Pinpoint the cell where the given text exists, returning its (X, Y) midpoint coordinate. 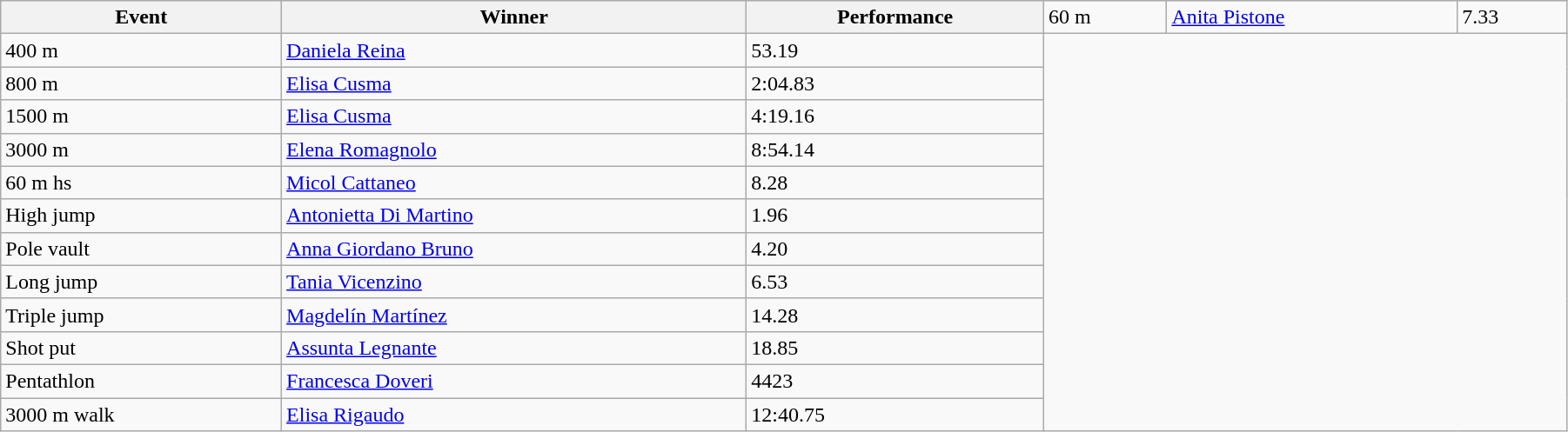
Pentathlon (141, 381)
Daniela Reina (514, 50)
2:04.83 (895, 83)
Winner (514, 17)
4.20 (895, 249)
3000 m (141, 150)
Antonietta Di Martino (514, 216)
18.85 (895, 348)
400 m (141, 50)
12:40.75 (895, 415)
Francesca Doveri (514, 381)
Micol Cattaneo (514, 183)
800 m (141, 83)
4:19.16 (895, 116)
Assunta Legnante (514, 348)
Event (141, 17)
Elisa Rigaudo (514, 415)
Pole vault (141, 249)
53.19 (895, 50)
3000 m walk (141, 415)
Performance (895, 17)
60 m (1105, 17)
Magdelín Martínez (514, 315)
Anita Pistone (1312, 17)
14.28 (895, 315)
Anna Giordano Bruno (514, 249)
60 m hs (141, 183)
8.28 (895, 183)
Triple jump (141, 315)
6.53 (895, 282)
7.33 (1512, 17)
Long jump (141, 282)
4423 (895, 381)
8:54.14 (895, 150)
Shot put (141, 348)
High jump (141, 216)
1.96 (895, 216)
Elena Romagnolo (514, 150)
Tania Vicenzino (514, 282)
1500 m (141, 116)
